From the cell containing the given text, extract its center point as [x, y] coordinate. 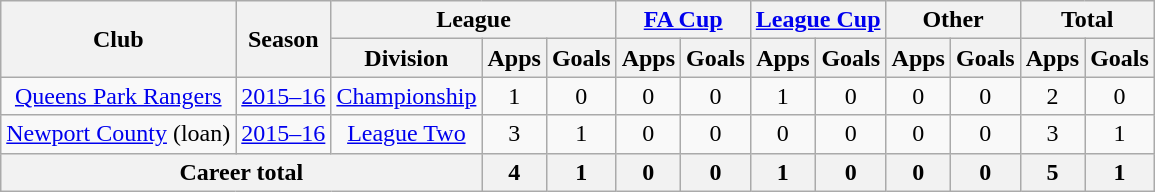
Championship [406, 96]
Season [284, 39]
League Two [406, 134]
Queens Park Rangers [118, 96]
League Cup [818, 20]
2 [1052, 96]
Career total [242, 172]
FA Cup [683, 20]
Total [1087, 20]
Club [118, 39]
Newport County (loan) [118, 134]
5 [1052, 172]
League [474, 20]
Division [406, 58]
4 [514, 172]
Other [953, 20]
